Output the [x, y] coordinate of the center of the cell containing the given text.  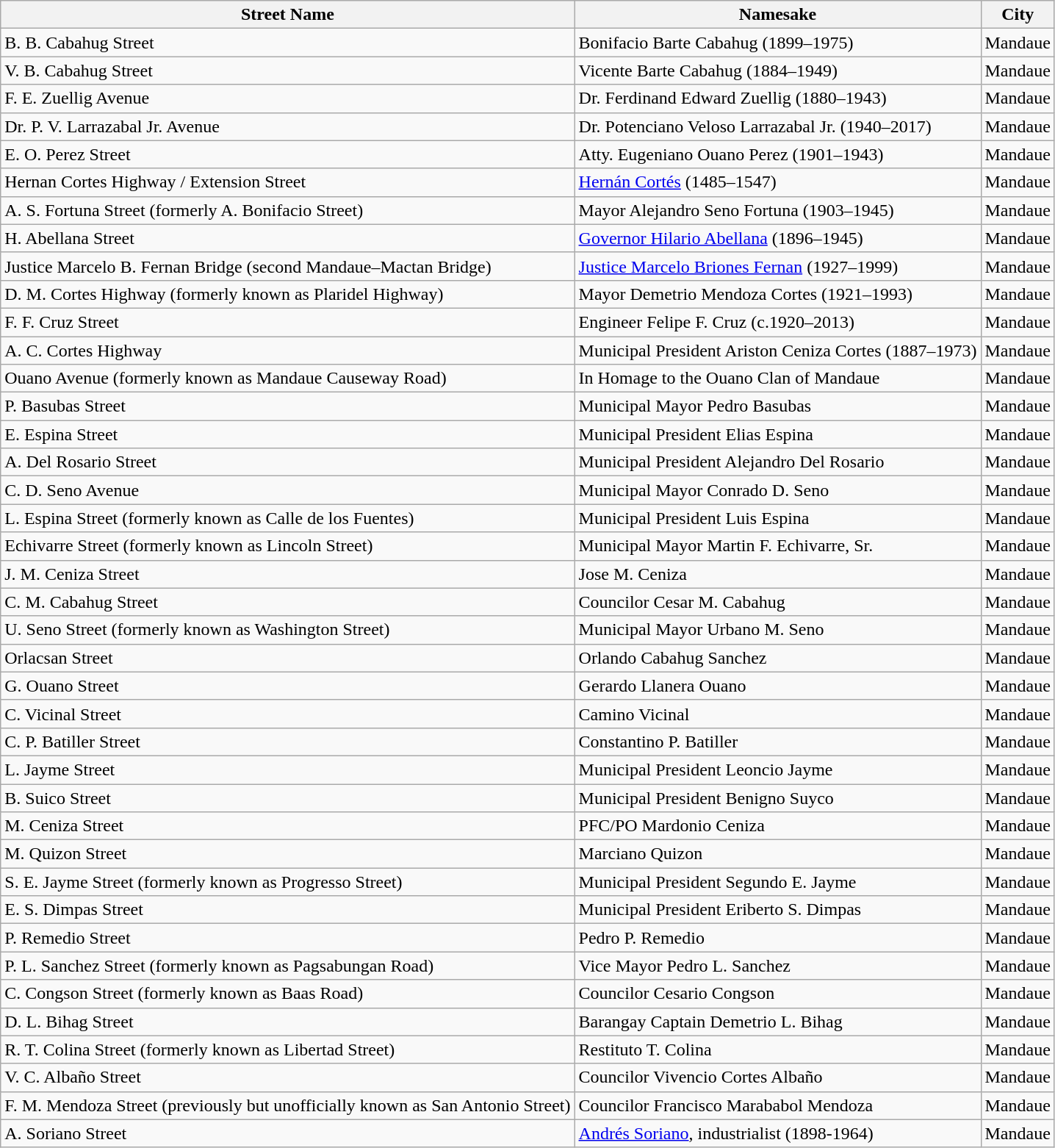
A. C. Cortes Highway [288, 351]
L. Jayme Street [288, 769]
M. Ceniza Street [288, 826]
Barangay Captain Demetrio L. Bihag [777, 1022]
A. S. Fortuna Street (formerly A. Bonifacio Street) [288, 210]
Bonifacio Barte Cabahug (1899–1975) [777, 43]
Councilor Cesario Congson [777, 994]
Dr. Potenciano Veloso Larrazabal Jr. (1940–2017) [777, 126]
B. Suico Street [288, 797]
PFC/PO Mardonio Ceniza [777, 826]
Mayor Demetrio Mendoza Cortes (1921–1993) [777, 294]
Namesake [777, 15]
Constantino P. Batiller [777, 742]
P. Basubas Street [288, 406]
V. B. Cabahug Street [288, 71]
Andrés Soriano, industrialist (1898-1964) [777, 1133]
E. Espina Street [288, 434]
B. B. Cabahug Street [288, 43]
F. M. Mendoza Street (previously but unofficially known as San Antonio Street) [288, 1105]
Governor Hilario Abellana (1896–1945) [777, 238]
Hernan Cortes Highway / Extension Street [288, 182]
Mayor Alejandro Seno Fortuna (1903–1945) [777, 210]
Street Name [288, 15]
F. E. Zuellig Avenue [288, 98]
C. M. Cabahug Street [288, 602]
Municipal President Leoncio Jayme [777, 769]
P. Remedio Street [288, 938]
Municipal Mayor Pedro Basubas [777, 406]
Councilor Cesar M. Cabahug [777, 602]
Camino Vicinal [777, 714]
C. Congson Street (formerly known as Baas Road) [288, 994]
Orlando Cabahug Sanchez [777, 658]
Vice Mayor Pedro L. Sanchez [777, 966]
Restituto T. Colina [777, 1050]
R. T. Colina Street (formerly known as Libertad Street) [288, 1050]
L. Espina Street (formerly known as Calle de los Fuentes) [288, 518]
Justice Marcelo B. Fernan Bridge (second Mandaue–Mactan Bridge) [288, 266]
D. L. Bihag Street [288, 1022]
Municipal Mayor Conrado D. Seno [777, 490]
C. Vicinal Street [288, 714]
Municipal President Luis Espina [777, 518]
C. D. Seno Avenue [288, 490]
Jose M. Ceniza [777, 574]
G. Ouano Street [288, 686]
Municipal President Alejandro Del Rosario [777, 462]
Dr. P. V. Larrazabal Jr. Avenue [288, 126]
Gerardo Llanera Ouano [777, 686]
Echivarre Street (formerly known as Lincoln Street) [288, 546]
H. Abellana Street [288, 238]
Councilor Francisco Marababol Mendoza [777, 1105]
Dr. Ferdinand Edward Zuellig (1880–1943) [777, 98]
F. F. Cruz Street [288, 322]
Ouano Avenue (formerly known as Mandaue Causeway Road) [288, 379]
A. Del Rosario Street [288, 462]
C. P. Batiller Street [288, 742]
Pedro P. Remedio [777, 938]
Municipal Mayor Urbano M. Seno [777, 630]
Municipal President Elias Espina [777, 434]
City [1018, 15]
A. Soriano Street [288, 1133]
Municipal President Segundo E. Jayme [777, 882]
Atty. Eugeniano Ouano Perez (1901–1943) [777, 154]
V. C. Albaño Street [288, 1077]
Municipal President Benigno Suyco [777, 797]
Orlacsan Street [288, 658]
Municipal President Ariston Ceniza Cortes (1887–1973) [777, 351]
S. E. Jayme Street (formerly known as Progresso Street) [288, 882]
Justice Marcelo Briones Fernan (1927–1999) [777, 266]
Municipal President Eriberto S. Dimpas [777, 910]
E. O. Perez Street [288, 154]
Marciano Quizon [777, 854]
Hernán Cortés (1485–1547) [777, 182]
M. Quizon Street [288, 854]
D. M. Cortes Highway (formerly known as Plaridel Highway) [288, 294]
Engineer Felipe F. Cruz (c.1920–2013) [777, 322]
E. S. Dimpas Street [288, 910]
P. L. Sanchez Street (formerly known as Pagsabungan Road) [288, 966]
Municipal Mayor Martin F. Echivarre, Sr. [777, 546]
Councilor Vivencio Cortes Albaño [777, 1077]
U. Seno Street (formerly known as Washington Street) [288, 630]
J. M. Ceniza Street [288, 574]
Vicente Barte Cabahug (1884–1949) [777, 71]
In Homage to the Ouano Clan of Mandaue [777, 379]
